Return [X, Y] of the center of cell containing provided text 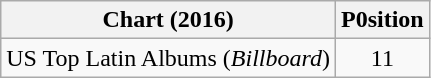
P0sition [382, 20]
11 [382, 58]
Chart (2016) [168, 20]
US Top Latin Albums (Billboard) [168, 58]
